For the text-containing cell, return its midpoint in (x, y) coordinate format. 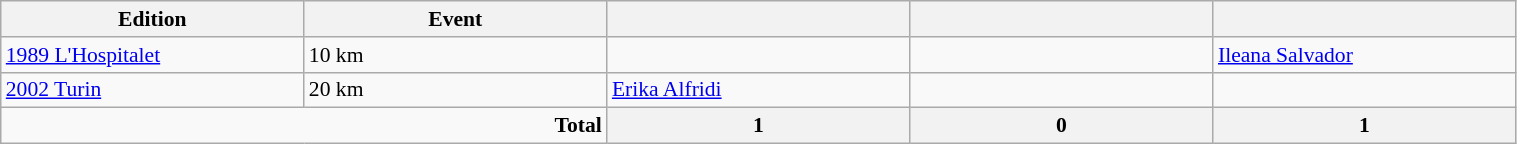
Ileana Salvador (1364, 55)
10 km (456, 55)
Total (304, 126)
0 (1062, 126)
Event (456, 19)
20 km (456, 90)
Edition (152, 19)
Erika Alfridi (758, 90)
2002 Turin (152, 90)
1989 L'Hospitalet (152, 55)
